Capture the cell that displays the provided text and extract its [x, y] central coordinate. 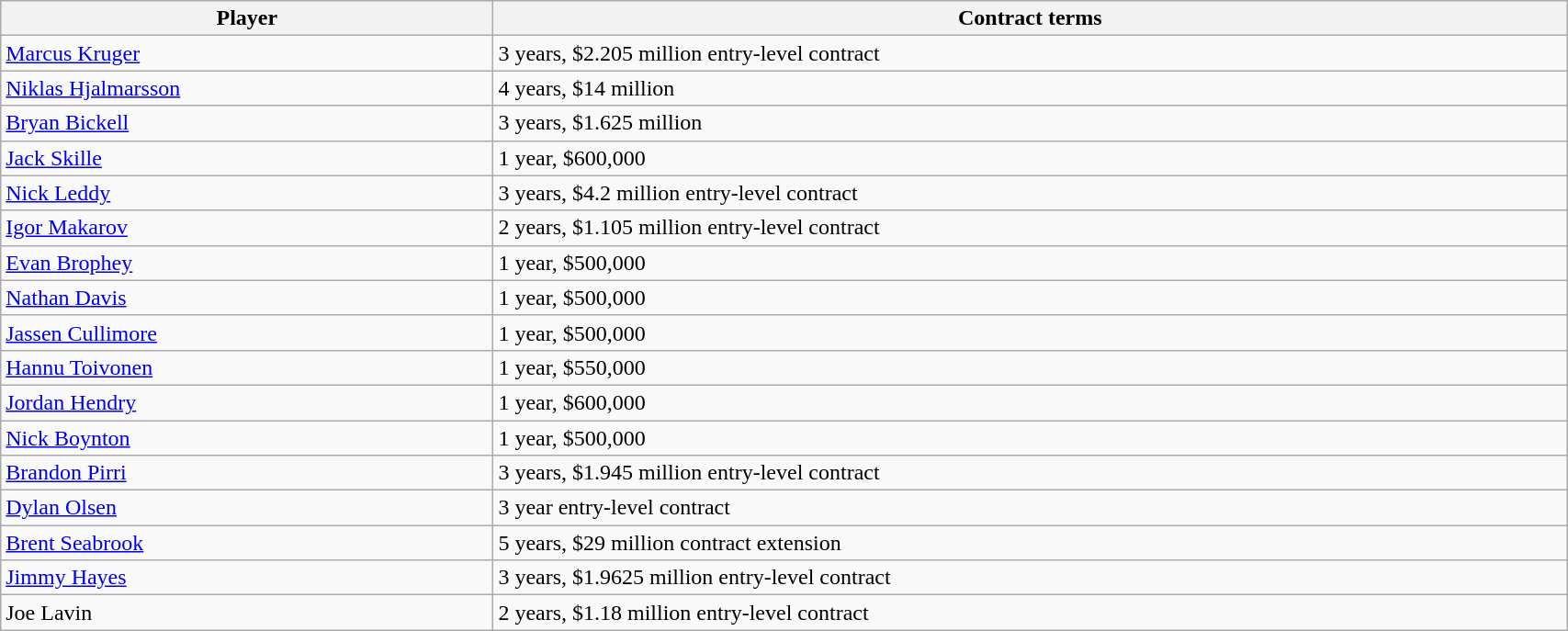
Jack Skille [247, 158]
3 years, $1.945 million entry-level contract [1031, 473]
3 year entry-level contract [1031, 508]
Niklas Hjalmarsson [247, 88]
Brandon Pirri [247, 473]
3 years, $1.9625 million entry-level contract [1031, 578]
2 years, $1.105 million entry-level contract [1031, 228]
Evan Brophey [247, 263]
2 years, $1.18 million entry-level contract [1031, 613]
1 year, $550,000 [1031, 367]
3 years, $2.205 million entry-level contract [1031, 53]
Player [247, 18]
Contract terms [1031, 18]
Nathan Davis [247, 298]
Hannu Toivonen [247, 367]
Joe Lavin [247, 613]
3 years, $4.2 million entry-level contract [1031, 193]
Marcus Kruger [247, 53]
Brent Seabrook [247, 543]
Bryan Bickell [247, 123]
Jassen Cullimore [247, 332]
Jordan Hendry [247, 402]
5 years, $29 million contract extension [1031, 543]
Dylan Olsen [247, 508]
Igor Makarov [247, 228]
4 years, $14 million [1031, 88]
3 years, $1.625 million [1031, 123]
Nick Boynton [247, 438]
Nick Leddy [247, 193]
Jimmy Hayes [247, 578]
